Provide the (x, y) coordinate of the cell's center where the given text is located.  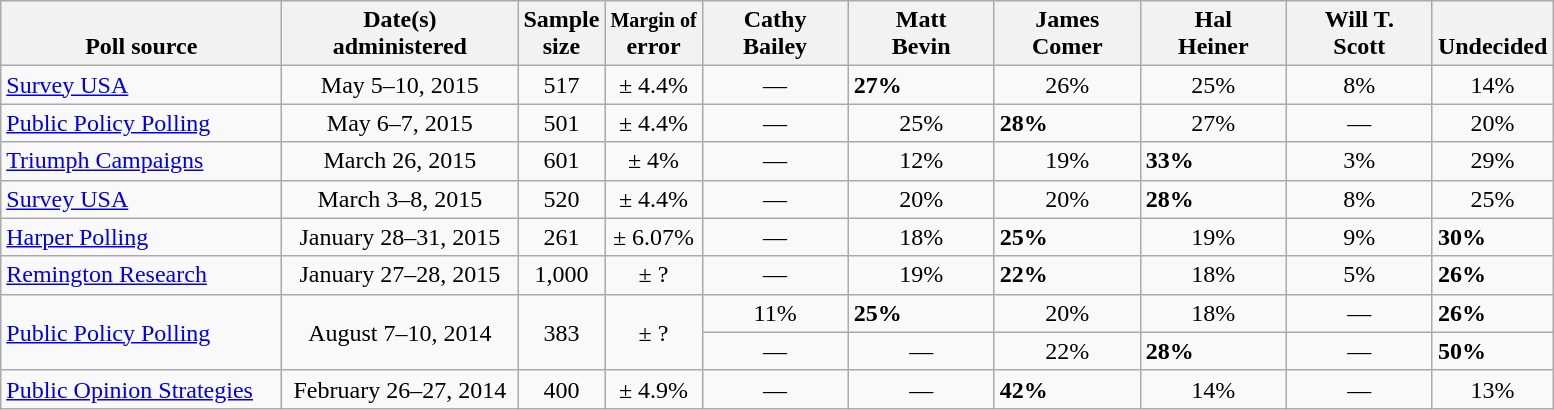
261 (562, 237)
March 26, 2015 (400, 161)
± 6.07% (654, 237)
CathyBailey (775, 34)
MattBevin (921, 34)
May 5–10, 2015 (400, 85)
11% (775, 313)
± 4.9% (654, 389)
Margin oferror (654, 34)
HalHeiner (1213, 34)
12% (921, 161)
9% (1359, 237)
Triumph Campaigns (142, 161)
5% (1359, 275)
Samplesize (562, 34)
520 (562, 199)
Date(s)administered (400, 34)
August 7–10, 2014 (400, 332)
517 (562, 85)
May 6–7, 2015 (400, 123)
3% (1359, 161)
42% (1067, 389)
January 28–31, 2015 (400, 237)
February 26–27, 2014 (400, 389)
501 (562, 123)
March 3–8, 2015 (400, 199)
January 27–28, 2015 (400, 275)
Harper Polling (142, 237)
1,000 (562, 275)
383 (562, 332)
Remington Research (142, 275)
Poll source (142, 34)
Public Opinion Strategies (142, 389)
30% (1492, 237)
400 (562, 389)
50% (1492, 351)
Undecided (1492, 34)
33% (1213, 161)
13% (1492, 389)
JamesComer (1067, 34)
± 4% (654, 161)
601 (562, 161)
Will T.Scott (1359, 34)
29% (1492, 161)
